Output the (X, Y) coordinate of the center of the cell containing the given text.  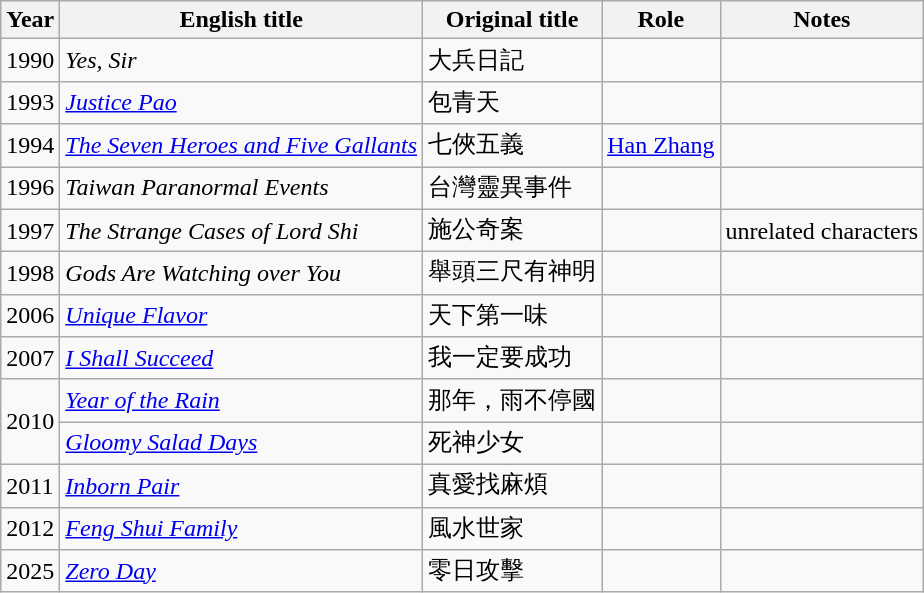
Justice Pao (242, 102)
1993 (30, 102)
I Shall Succeed (242, 358)
包青天 (512, 102)
Gloomy Salad Days (242, 444)
天下第一味 (512, 316)
The Seven Heroes and Five Gallants (242, 146)
Taiwan Paranormal Events (242, 188)
Original title (512, 20)
那年，雨不停國 (512, 400)
舉頭三尺有神明 (512, 274)
Zero Day (242, 572)
Gods Are Watching over You (242, 274)
Year (30, 20)
死神少女 (512, 444)
施公奇案 (512, 230)
2011 (30, 486)
2025 (30, 572)
Year of the Rain (242, 400)
台灣靈異事件 (512, 188)
English title (242, 20)
風水世家 (512, 528)
The Strange Cases of Lord Shi (242, 230)
unrelated characters (822, 230)
Yes, Sir (242, 60)
零日攻擊 (512, 572)
Notes (822, 20)
七俠五義 (512, 146)
1990 (30, 60)
1996 (30, 188)
Han Zhang (661, 146)
2012 (30, 528)
1998 (30, 274)
Inborn Pair (242, 486)
我一定要成功 (512, 358)
1997 (30, 230)
大兵日記 (512, 60)
2010 (30, 422)
2007 (30, 358)
Unique Flavor (242, 316)
真愛找麻煩 (512, 486)
Role (661, 20)
1994 (30, 146)
Feng Shui Family (242, 528)
2006 (30, 316)
